Extract the [X, Y] coordinate from the center of the cell holding the provided text.  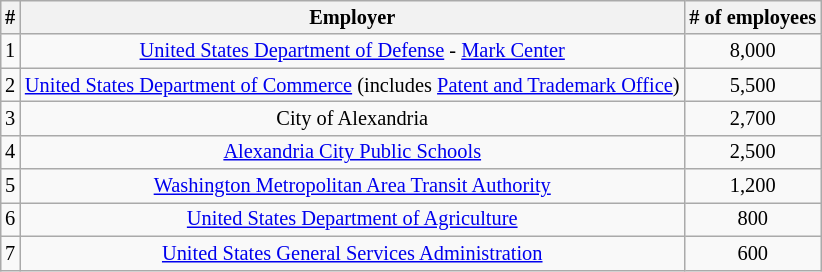
2,500 [752, 152]
5 [10, 186]
1,200 [752, 186]
4 [10, 152]
Alexandria City Public Schools [352, 152]
6 [10, 219]
Washington Metropolitan Area Transit Authority [352, 186]
City of Alexandria [352, 118]
United States Department of Defense - Mark Center [352, 51]
600 [752, 253]
United States Department of Commerce (includes Patent and Trademark Office) [352, 85]
United States General Services Administration [352, 253]
3 [10, 118]
800 [752, 219]
United States Department of Agriculture [352, 219]
1 [10, 51]
5,500 [752, 85]
2,700 [752, 118]
8,000 [752, 51]
Employer [352, 17]
# of employees [752, 17]
# [10, 17]
2 [10, 85]
7 [10, 253]
